Detect which cell encompasses the target text, then output its (X, Y) center coordinate. 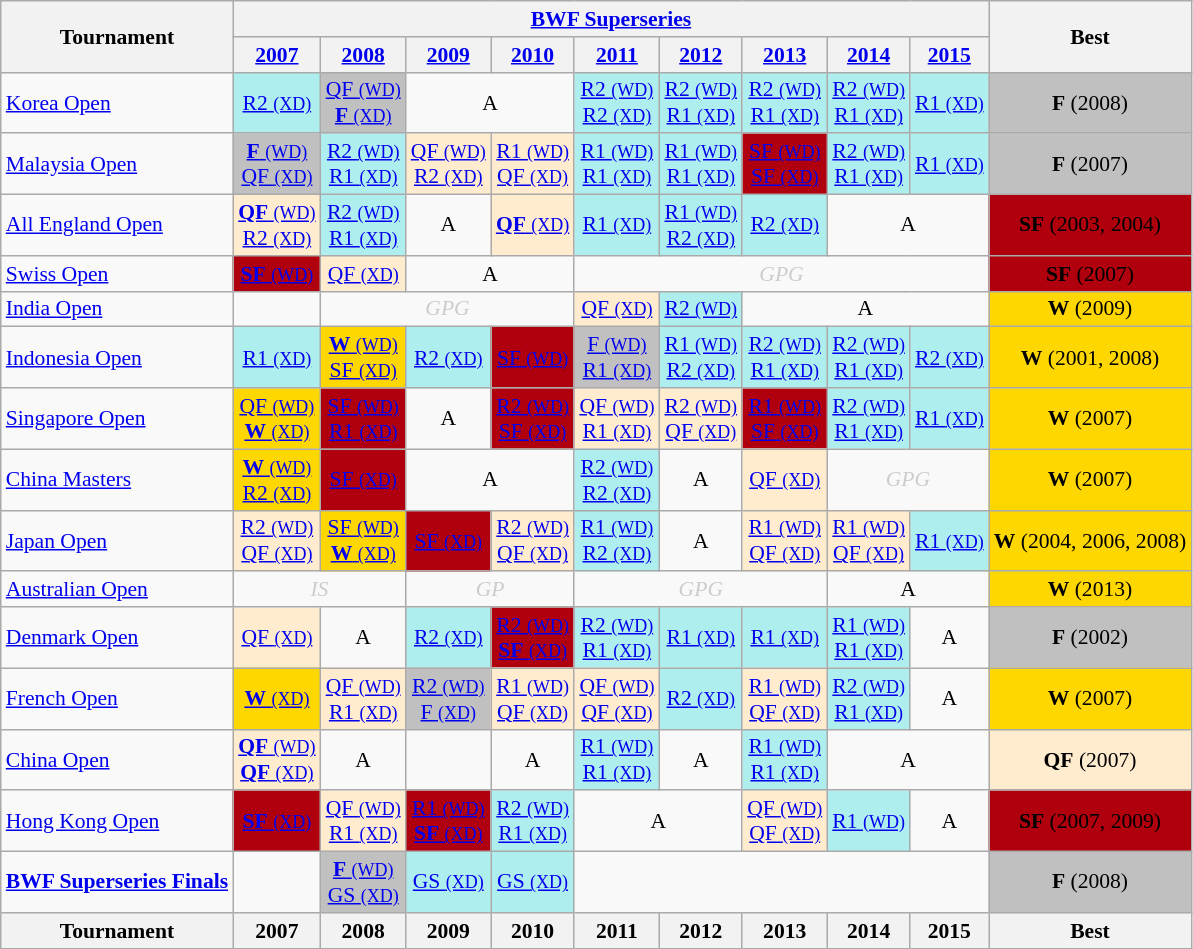
F (2007) (1090, 164)
China Masters (117, 480)
Singapore Open (117, 418)
Korea Open (117, 102)
Hong Kong Open (117, 822)
GP (490, 590)
F (WD) R1 (XD) (616, 358)
W (2001, 2008) (1090, 358)
W (2004, 2006, 2008) (1090, 540)
R2 (WD) (700, 309)
India Open (117, 309)
W (XD) (276, 698)
SF (WD) R1 (XD) (364, 418)
R2 (WD) F (XD) (448, 698)
W (WD) R2 (XD) (276, 480)
SF (2007) (1090, 274)
QF (WD) W (XD) (276, 418)
F (WD) GS (XD) (364, 882)
QF (2007) (1090, 760)
F (2002) (1090, 638)
Swiss Open (117, 274)
W (WD) SF (XD) (364, 358)
Malaysia Open (117, 164)
SF (WD) W (XD) (364, 540)
IS (320, 590)
BWF Superseries (611, 19)
SF (2003, 2004) (1090, 226)
F (WD) QF (XD) (276, 164)
SF (WD) SF (XD) (784, 164)
Australian Open (117, 590)
QF (WD) F (XD) (364, 102)
R1 (WD) (868, 822)
China Open (117, 760)
French Open (117, 698)
SF (2007, 2009) (1090, 822)
W (2013) (1090, 590)
Indonesia Open (117, 358)
Denmark Open (117, 638)
All England Open (117, 226)
W (2009) (1090, 309)
BWF Superseries Finals (117, 882)
Japan Open (117, 540)
